Scan for the cell matching the given text and deliver its [X, Y] coordinate at center. 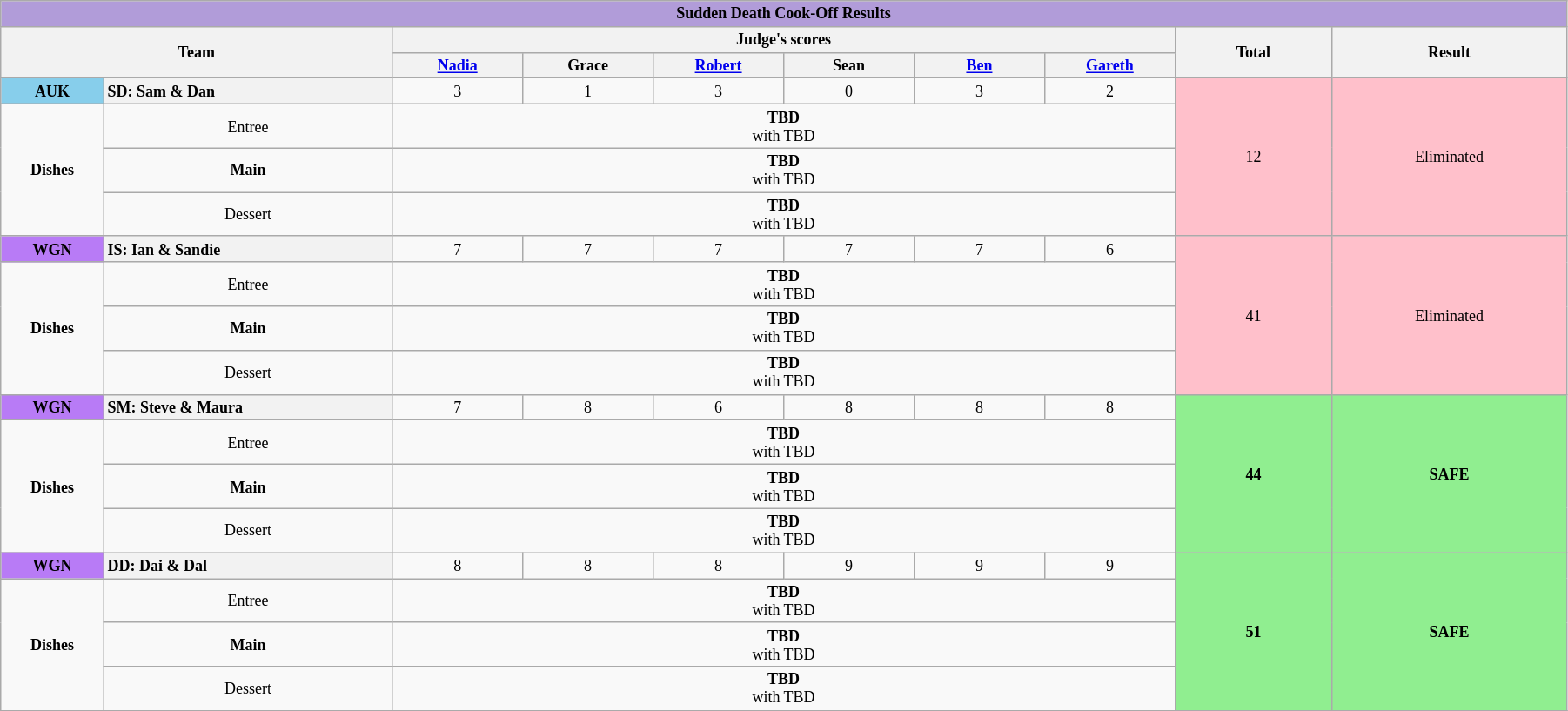
Nadia [458, 65]
Sean [849, 65]
1 [588, 91]
41 [1253, 315]
2 [1109, 91]
SD: Sam & Dan [247, 91]
0 [849, 91]
Result [1449, 52]
Team [197, 52]
Judge's scores [784, 39]
Gareth [1109, 65]
DD: Dai & Dal [247, 566]
IS: Ian & Sandie [247, 249]
SM: Steve & Maura [247, 407]
Sudden Death Cook-Off Results [784, 14]
12 [1253, 158]
AUK [52, 91]
Grace [588, 65]
Robert [719, 65]
44 [1253, 473]
Total [1253, 52]
51 [1253, 632]
Ben [979, 65]
